Return [x, y] of the center of cell containing provided text 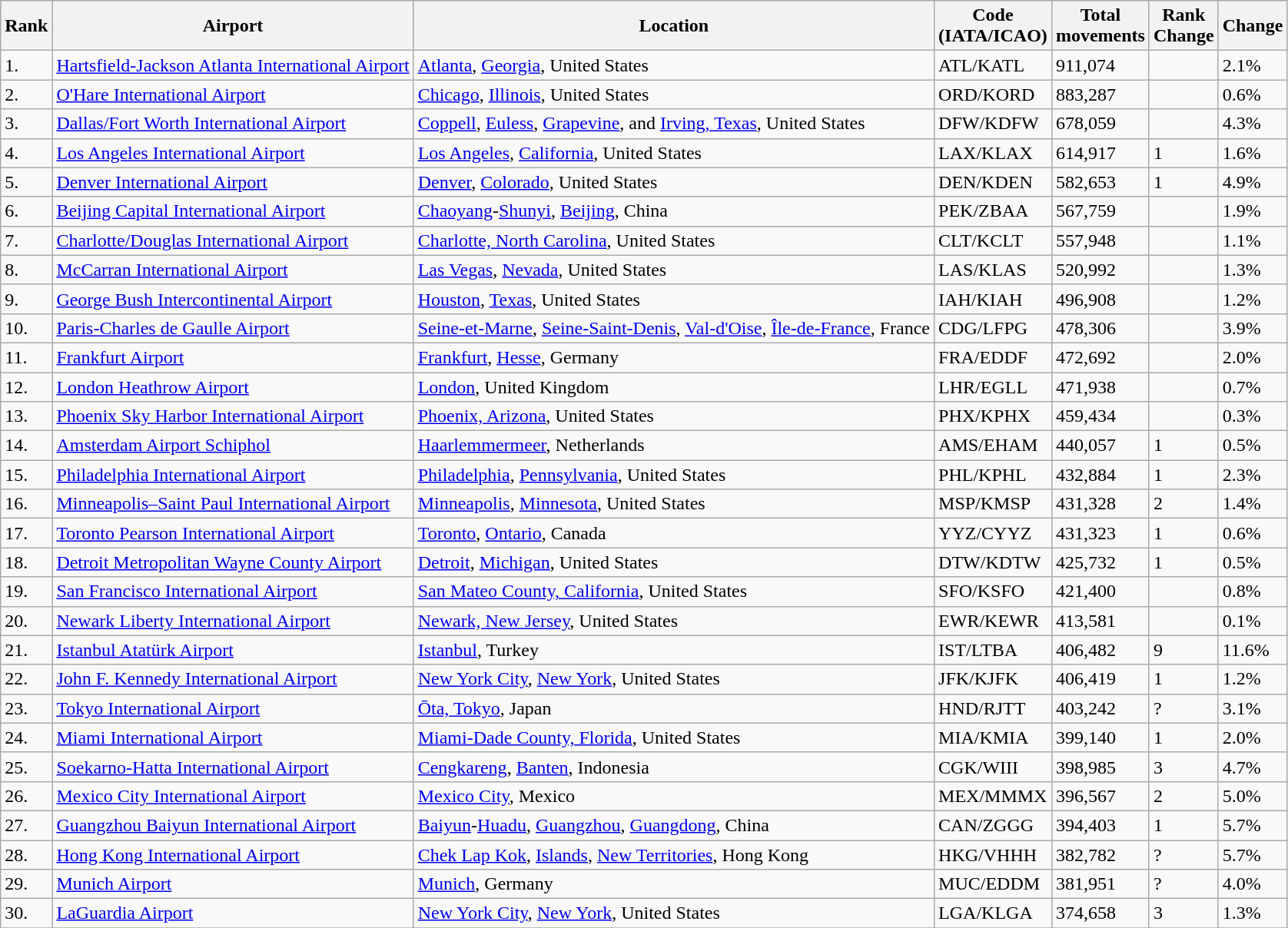
5.0% [1253, 796]
18. [26, 562]
27. [26, 825]
421,400 [1100, 592]
431,328 [1100, 504]
28. [26, 855]
Coppell, Euless, Grapevine, and Irving, Texas, United States [673, 124]
Minneapolis, Minnesota, United States [673, 504]
3. [26, 124]
AMS/EHAM [993, 446]
399,140 [1100, 737]
Los Angeles International Airport [233, 153]
4. [26, 153]
0.8% [1253, 592]
LAX/KLAX [993, 153]
406,482 [1100, 650]
Houston, Texas, United States [673, 299]
11. [26, 357]
1.4% [1253, 504]
Paris-Charles de Gaulle Airport [233, 328]
MIA/KMIA [993, 737]
21. [26, 650]
Tokyo International Airport [233, 708]
16. [26, 504]
SFO/KSFO [993, 592]
432,884 [1100, 475]
George Bush Intercontinental Airport [233, 299]
Hong Kong International Airport [233, 855]
582,653 [1100, 182]
IAH/KIAH [993, 299]
ORD/KORD [993, 94]
CDG/LFPG [993, 328]
San Mateo County, California, United States [673, 592]
DTW/KDTW [993, 562]
3.1% [1253, 708]
PHL/KPHL [993, 475]
9 [1183, 650]
Location [673, 26]
Philadelphia International Airport [233, 475]
CLT/KCLT [993, 240]
17. [26, 533]
394,403 [1100, 825]
Rank [26, 26]
Las Vegas, Nevada, United States [673, 270]
Code(IATA/ICAO) [993, 26]
1.9% [1253, 211]
Toronto Pearson International Airport [233, 533]
London Heathrow Airport [233, 386]
MUC/EDDM [993, 884]
Change [1253, 26]
5. [26, 182]
1. [26, 65]
Haarlemmermeer, Netherlands [673, 446]
22. [26, 679]
Chaoyang-Shunyi, Beijing, China [673, 211]
403,242 [1100, 708]
Denver, Colorado, United States [673, 182]
431,323 [1100, 533]
14. [26, 446]
4.9% [1253, 182]
20. [26, 621]
478,306 [1100, 328]
Denver International Airport [233, 182]
Istanbul Atatürk Airport [233, 650]
4.0% [1253, 884]
0.7% [1253, 386]
1.6% [1253, 153]
LGA/KLGA [993, 913]
Phoenix Sky Harbor International Airport [233, 416]
471,938 [1100, 386]
CGK/WIII [993, 767]
25. [26, 767]
7. [26, 240]
RankChange [1183, 26]
DEN/KDEN [993, 182]
Ōta, Tokyo, Japan [673, 708]
911,074 [1100, 65]
396,567 [1100, 796]
2.1% [1253, 65]
12. [26, 386]
MEX/MMMX [993, 796]
24. [26, 737]
Charlotte, North Carolina, United States [673, 240]
425,732 [1100, 562]
19. [26, 592]
374,658 [1100, 913]
MSP/KMSP [993, 504]
DFW/KDFW [993, 124]
LaGuardia Airport [233, 913]
678,059 [1100, 124]
15. [26, 475]
Munich Airport [233, 884]
PEK/ZBAA [993, 211]
Toronto, Ontario, Canada [673, 533]
Mexico City, Mexico [673, 796]
0.3% [1253, 416]
Airport [233, 26]
Soekarno-Hatta International Airport [233, 767]
HKG/VHHH [993, 855]
Miami International Airport [233, 737]
Detroit, Michigan, United States [673, 562]
Baiyun-Huadu, Guangzhou, Guangdong, China [673, 825]
YYZ/CYYZ [993, 533]
413,581 [1100, 621]
Frankfurt Airport [233, 357]
FRA/EDDF [993, 357]
Seine-et-Marne, Seine-Saint-Denis, Val-d'Oise, Île-de-France, France [673, 328]
McCarran International Airport [233, 270]
10. [26, 328]
459,434 [1100, 416]
26. [26, 796]
8. [26, 270]
Charlotte/Douglas International Airport [233, 240]
Chicago, Illinois, United States [673, 94]
2. [26, 94]
3.9% [1253, 328]
San Francisco International Airport [233, 592]
LAS/KLAS [993, 270]
Istanbul, Turkey [673, 650]
Totalmovements [1100, 26]
4.7% [1253, 767]
496,908 [1100, 299]
557,948 [1100, 240]
1.1% [1253, 240]
O'Hare International Airport [233, 94]
614,917 [1100, 153]
2.3% [1253, 475]
Chek Lap Kok, Islands, New Territories, Hong Kong [673, 855]
Dallas/Fort Worth International Airport [233, 124]
Los Angeles, California, United States [673, 153]
406,419 [1100, 679]
LHR/EGLL [993, 386]
London, United Kingdom [673, 386]
IST/LTBA [993, 650]
11.6% [1253, 650]
23. [26, 708]
Detroit Metropolitan Wayne County Airport [233, 562]
Phoenix, Arizona, United States [673, 416]
Frankfurt, Hesse, Germany [673, 357]
0.1% [1253, 621]
Miami-Dade County, Florida, United States [673, 737]
PHX/KPHX [993, 416]
381,951 [1100, 884]
EWR/KEWR [993, 621]
Beijing Capital International Airport [233, 211]
Munich, Germany [673, 884]
440,057 [1100, 446]
29. [26, 884]
472,692 [1100, 357]
6. [26, 211]
567,759 [1100, 211]
4.3% [1253, 124]
JFK/KJFK [993, 679]
CAN/ZGGG [993, 825]
HND/RJTT [993, 708]
9. [26, 299]
Minneapolis–Saint Paul International Airport [233, 504]
Guangzhou Baiyun International Airport [233, 825]
ATL/KATL [993, 65]
13. [26, 416]
Amsterdam Airport Schiphol [233, 446]
Philadelphia, Pennsylvania, United States [673, 475]
398,985 [1100, 767]
883,287 [1100, 94]
John F. Kennedy International Airport [233, 679]
Hartsfield-Jackson Atlanta International Airport [233, 65]
Cengkareng, Banten, Indonesia [673, 767]
30. [26, 913]
520,992 [1100, 270]
Newark, New Jersey, United States [673, 621]
Mexico City International Airport [233, 796]
Newark Liberty International Airport [233, 621]
Atlanta, Georgia, United States [673, 65]
382,782 [1100, 855]
